Return (x, y) of the center of cell containing provided text 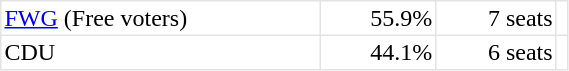
CDU (161, 52)
6 seats (496, 52)
44.1% (378, 52)
55.9% (378, 18)
7 seats (496, 18)
FWG (Free voters) (161, 18)
